Capture the cell that displays the provided text and extract its [X, Y] central coordinate. 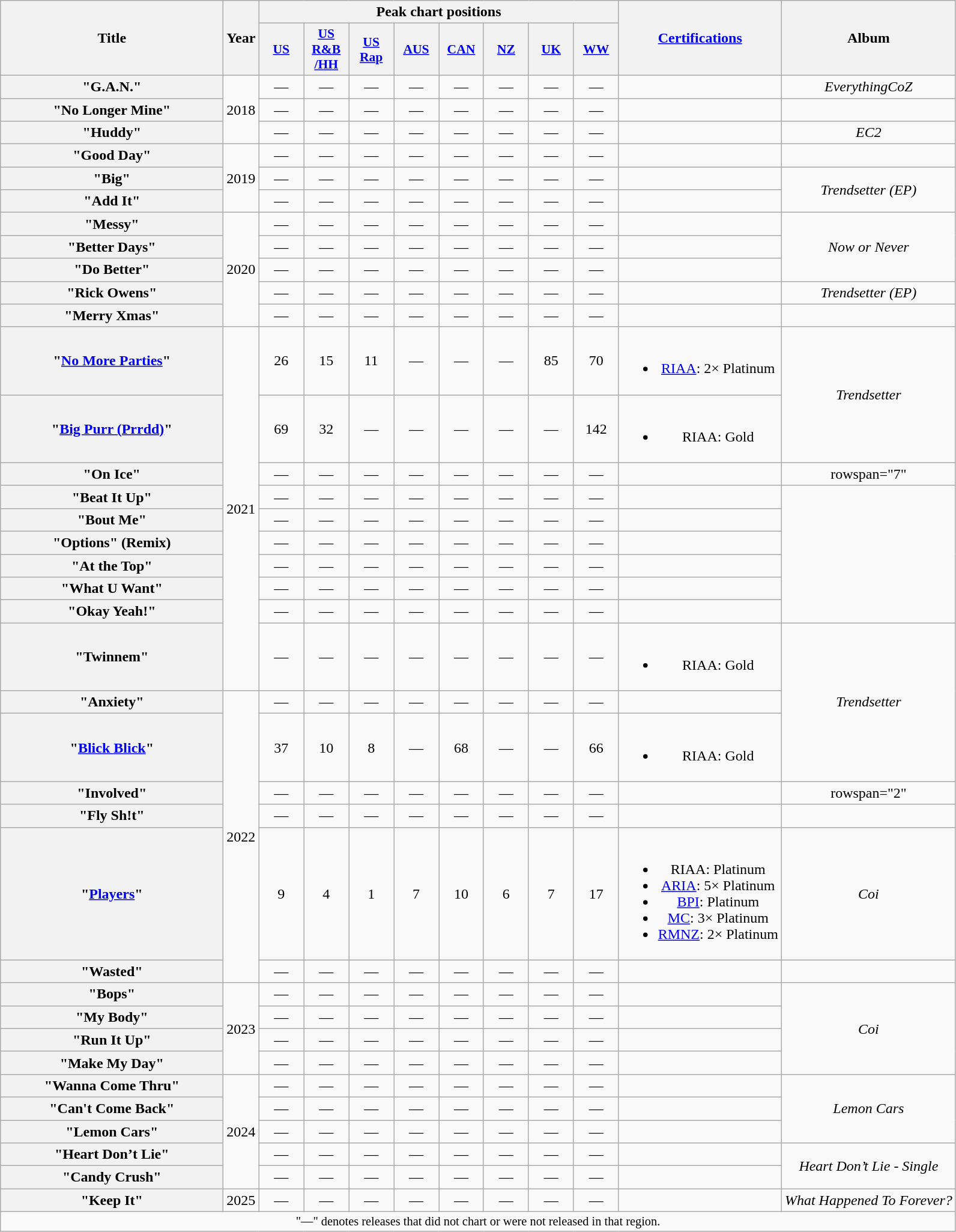
68 [461, 747]
"Fly Sh!t" [112, 816]
RIAA: PlatinumARIA: 5× PlatinumBPI: PlatinumMC: 3× PlatinumRMNZ: 2× Platinum [700, 894]
"Lemon Cars" [112, 1131]
Year [241, 38]
6 [506, 894]
"Players" [112, 894]
"Make My Day" [112, 1063]
2018 [241, 109]
AUS [417, 49]
1 [371, 894]
EC2 [868, 133]
2025 [241, 1200]
"Better Days" [112, 247]
rowspan="2" [868, 793]
2020 [241, 270]
"Add It" [112, 201]
NZ [506, 49]
85 [551, 360]
"—" denotes releases that did not chart or were not released in that region. [478, 1222]
37 [281, 747]
66 [596, 747]
8 [371, 747]
2019 [241, 178]
69 [281, 429]
"Options" (Remix) [112, 542]
Album [868, 38]
What Happened To Forever? [868, 1200]
"No More Parties" [112, 360]
"Twinnem" [112, 657]
Heart Don’t Lie - Single [868, 1166]
"G.A.N." [112, 86]
Lemon Cars [868, 1108]
17 [596, 894]
"What U Want" [112, 589]
"Big" [112, 178]
USR&B/HH [327, 49]
"Wasted" [112, 971]
Peak chart positions [438, 12]
2021 [241, 509]
2023 [241, 1028]
USRap [371, 49]
32 [327, 429]
9 [281, 894]
"At the Top" [112, 565]
"Bout Me" [112, 520]
"Beat It Up" [112, 497]
70 [596, 360]
EverythingCoZ [868, 86]
"Do Better" [112, 270]
"Wanna Come Thru" [112, 1085]
"Keep It" [112, 1200]
"Big Purr (Prrdd)" [112, 429]
"Huddy" [112, 133]
"Heart Don’t Lie" [112, 1155]
"Run It Up" [112, 1040]
"Okay Yeah!" [112, 611]
142 [596, 429]
2024 [241, 1131]
UK [551, 49]
CAN [461, 49]
rowspan="7" [868, 474]
11 [371, 360]
"Candy Crush" [112, 1177]
26 [281, 360]
WW [596, 49]
"My Body" [112, 1017]
"Messy" [112, 224]
"Good Day" [112, 156]
"Involved" [112, 793]
US [281, 49]
4 [327, 894]
"On Ice" [112, 474]
Now or Never [868, 247]
RIAA: 2× Platinum [700, 360]
"Can't Come Back" [112, 1108]
"Rick Owens" [112, 293]
"Anxiety" [112, 702]
"Bops" [112, 994]
"No Longer Mine" [112, 110]
"Blick Blick" [112, 747]
"Merry Xmas" [112, 315]
Certifications [700, 38]
2022 [241, 837]
15 [327, 360]
Title [112, 38]
